Detect which cell encompasses the target text, then output its (X, Y) center coordinate. 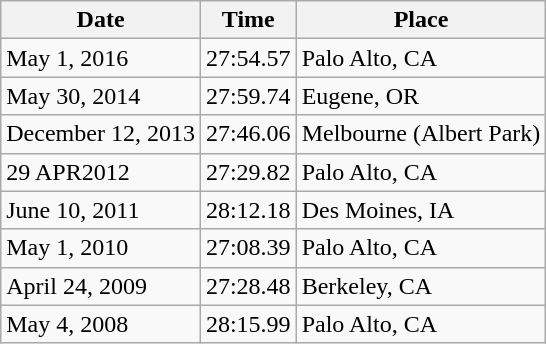
28:12.18 (248, 210)
28:15.99 (248, 324)
May 1, 2010 (101, 248)
Time (248, 20)
May 30, 2014 (101, 96)
Berkeley, CA (421, 286)
December 12, 2013 (101, 134)
Eugene, OR (421, 96)
29 APR2012 (101, 172)
27:08.39 (248, 248)
27:29.82 (248, 172)
Place (421, 20)
27:28.48 (248, 286)
Melbourne (Albert Park) (421, 134)
27:46.06 (248, 134)
Des Moines, IA (421, 210)
June 10, 2011 (101, 210)
May 4, 2008 (101, 324)
Date (101, 20)
May 1, 2016 (101, 58)
April 24, 2009 (101, 286)
27:59.74 (248, 96)
27:54.57 (248, 58)
